From the cell containing the given text, extract its center point as [x, y] coordinate. 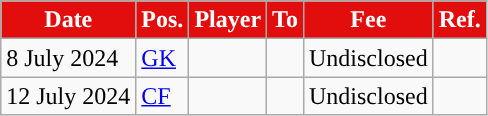
12 July 2024 [68, 96]
GK [162, 58]
Date [68, 20]
Ref. [460, 20]
Pos. [162, 20]
8 July 2024 [68, 58]
To [286, 20]
Fee [368, 20]
Player [228, 20]
CF [162, 96]
